Find where the given text appears and provide that cell's center as (x, y) coordinate. 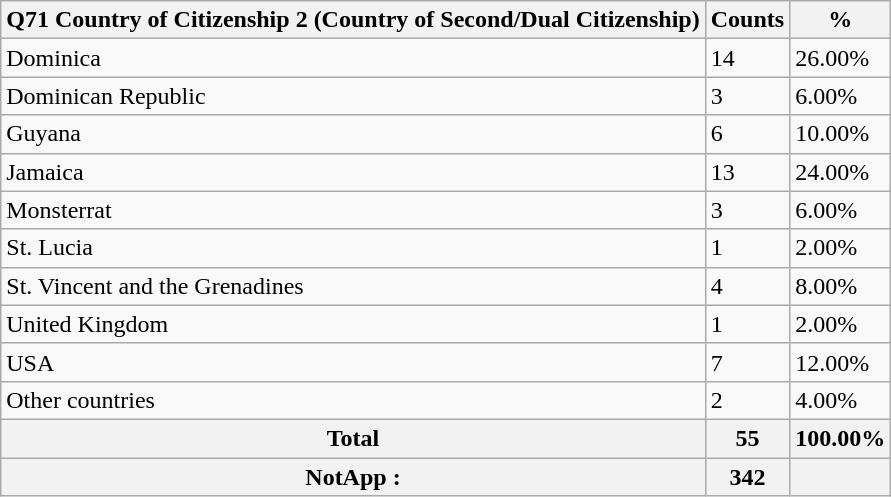
NotApp : (353, 477)
342 (747, 477)
24.00% (840, 172)
Monsterrat (353, 210)
13 (747, 172)
55 (747, 438)
14 (747, 58)
Dominican Republic (353, 96)
Jamaica (353, 172)
26.00% (840, 58)
St. Vincent and the Grenadines (353, 286)
St. Lucia (353, 248)
USA (353, 362)
Guyana (353, 134)
100.00% (840, 438)
Q71 Country of Citizenship 2 (Country of Second/Dual Citizenship) (353, 20)
% (840, 20)
United Kingdom (353, 324)
12.00% (840, 362)
Counts (747, 20)
Total (353, 438)
Other countries (353, 400)
4.00% (840, 400)
7 (747, 362)
10.00% (840, 134)
6 (747, 134)
Dominica (353, 58)
2 (747, 400)
4 (747, 286)
8.00% (840, 286)
